Detect which cell encompasses the target text, then output its [X, Y] center coordinate. 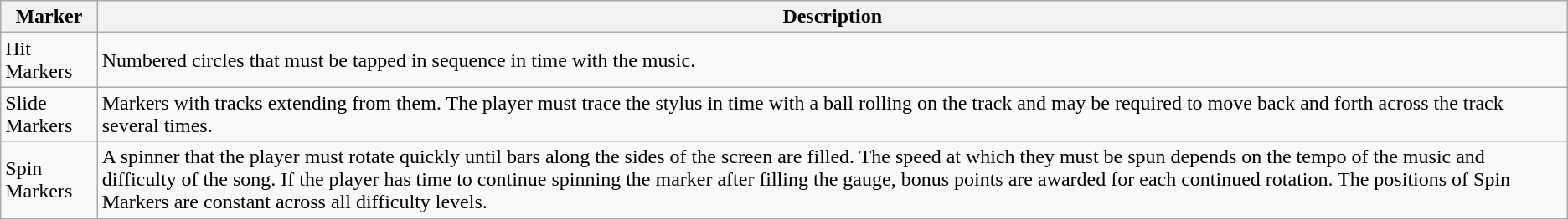
Numbered circles that must be tapped in sequence in time with the music. [833, 60]
Marker [49, 17]
Description [833, 17]
Spin Markers [49, 180]
Slide Markers [49, 114]
Hit Markers [49, 60]
